Scan for the cell matching the given text and deliver its [X, Y] coordinate at center. 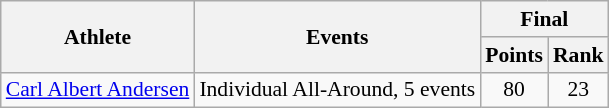
Events [337, 36]
Individual All-Around, 5 events [337, 90]
Rank [578, 55]
Athlete [98, 36]
23 [578, 90]
Carl Albert Andersen [98, 90]
Final [544, 19]
Points [514, 55]
80 [514, 90]
